Return (X, Y) of the center of cell containing provided text 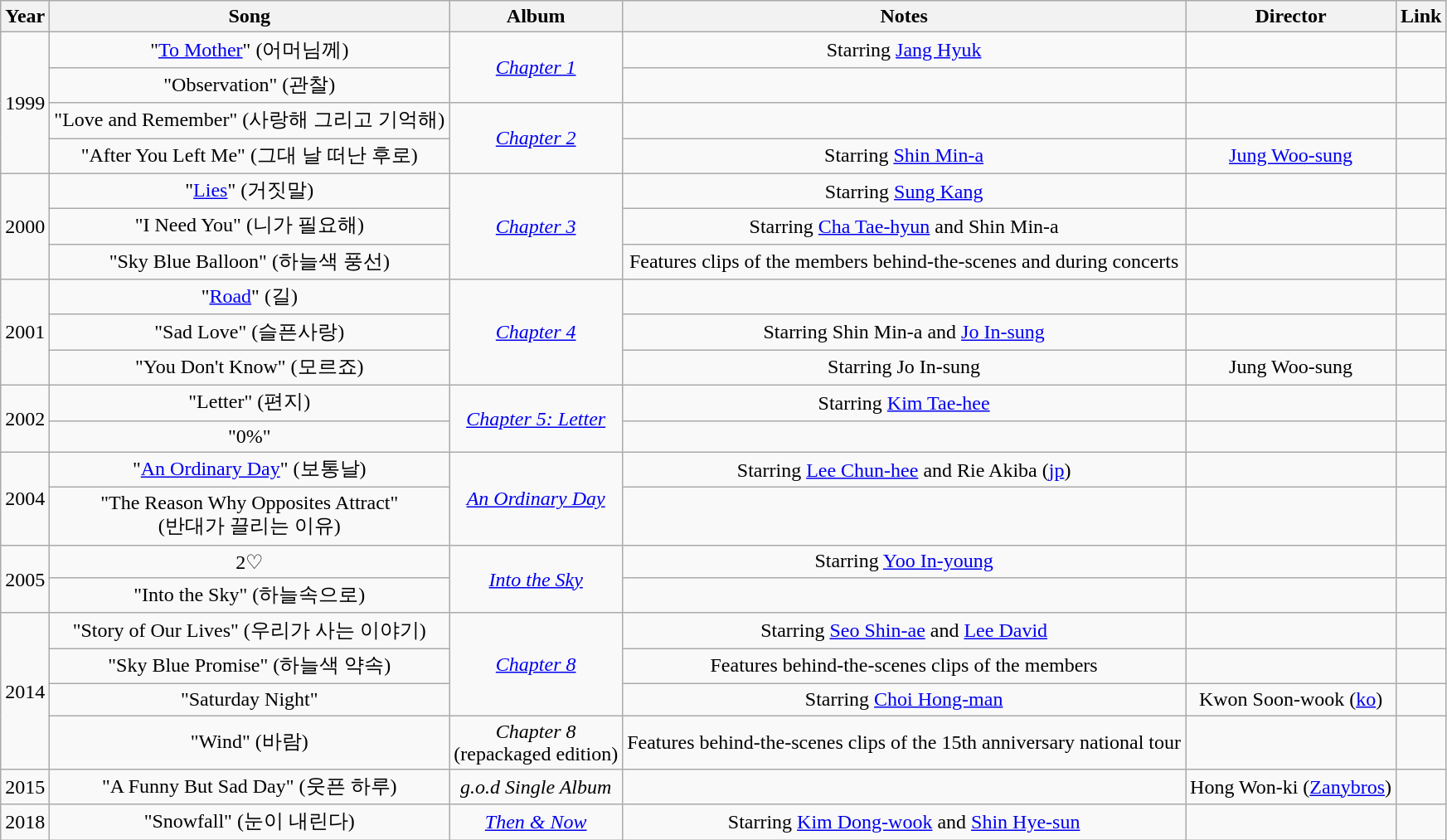
Chapter 8 (536, 663)
2000 (25, 226)
Features clips of the members behind-the-scenes and during concerts (904, 262)
2015 (25, 788)
"Into the Sky" (하늘속으로) (250, 595)
Then & Now (536, 823)
"The Reason Why Opposites Attract" (반대가 끌리는 이유) (250, 517)
"After You Left Me" (그대 날 떠난 후로) (250, 156)
Chapter 1 (536, 68)
"Sad Love" (슬픈사랑) (250, 332)
2004 (25, 498)
"You Don't Know" (모르죠) (250, 368)
Features behind-the-scenes clips of the members (904, 667)
"Snowfall" (눈이 내린다) (250, 823)
"I Need You" (니가 필요해) (250, 227)
Starring Sung Kang (904, 191)
"Sky Blue Promise" (하늘색 약속) (250, 667)
Song (250, 17)
Chapter 4 (536, 333)
"Sky Blue Balloon" (하늘색 풍선) (250, 262)
Notes (904, 17)
Chapter 2 (536, 138)
Starring Kim Tae-hee (904, 403)
1999 (25, 103)
"To Mother" (어머님께) (250, 50)
Starring Jo In-sung (904, 368)
2002 (25, 418)
Starring Shin Min-a (904, 156)
Features behind-the-scenes clips of the 15th anniversary national tour (904, 741)
"Letter" (편지) (250, 403)
Starring Cha Tae-hyun and Shin Min-a (904, 227)
Into the Sky (536, 579)
"A Funny But Sad Day" (웃픈 하루) (250, 788)
Starring Kim Dong-wook and Shin Hye-sun (904, 823)
Starring Jang Hyuk (904, 50)
2018 (25, 823)
Director (1291, 17)
Starring Seo Shin-ae and Lee David (904, 630)
Starring Lee Chun-hee and Rie Akiba (jp) (904, 469)
"An Ordinary Day" (보통날) (250, 469)
"Lies" (거짓말) (250, 191)
Chapter 8(repackaged edition) (536, 741)
"Road" (길) (250, 297)
Hong Won-ki (Zanybros) (1291, 788)
2♡ (250, 561)
"Saturday Night" (250, 699)
Starring Shin Min-a and Jo In-sung (904, 332)
Album (536, 17)
Year (25, 17)
"Wind" (바람) (250, 741)
"Love and Remember" (사랑해 그리고 기억해) (250, 121)
Starring Choi Hong-man (904, 699)
2001 (25, 333)
Chapter 5: Letter (536, 418)
An Ordinary Day (536, 498)
"Observation" (관찰) (250, 85)
g.o.d Single Album (536, 788)
Starring Yoo In-young (904, 561)
"Story of Our Lives" (우리가 사는 이야기) (250, 630)
Kwon Soon-wook (ko) (1291, 699)
2005 (25, 579)
"0%" (250, 436)
Link (1421, 17)
2014 (25, 691)
Chapter 3 (536, 226)
